Capture the cell that displays the provided text and extract its [X, Y] central coordinate. 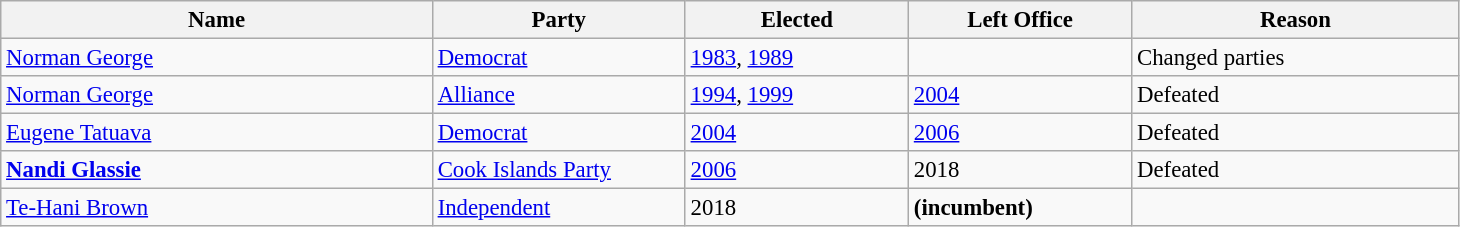
Alliance [558, 95]
Te-Hani Brown [217, 208]
Eugene Tatuava [217, 133]
1994, 1999 [796, 95]
Independent [558, 208]
1983, 1989 [796, 58]
Elected [796, 20]
Nandi Glassie [217, 170]
(incumbent) [1020, 208]
Left Office [1020, 20]
Name [217, 20]
Cook Islands Party [558, 170]
Changed parties [1296, 58]
Reason [1296, 20]
Party [558, 20]
